Identify which cell holds the provided text, then report its (X, Y) central coordinate. 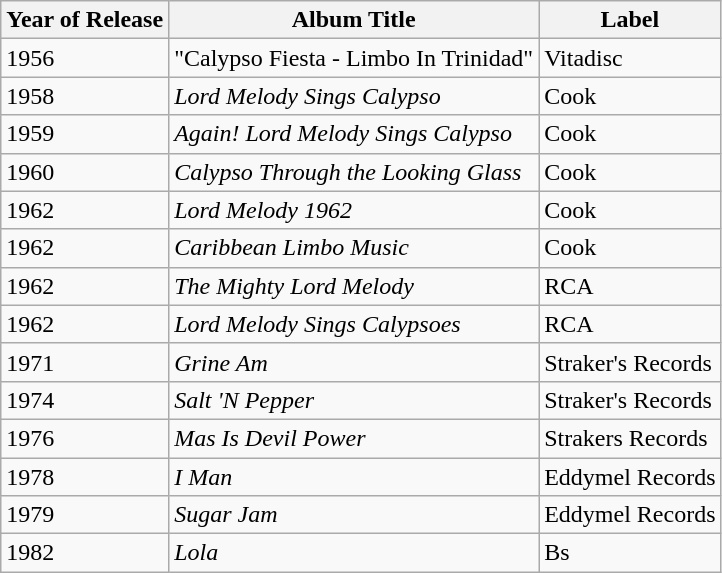
1978 (85, 477)
1976 (85, 438)
Calypso Through the Looking Glass (354, 172)
Mas Is Devil Power (354, 438)
1979 (85, 515)
Label (630, 20)
Sugar Jam (354, 515)
Lord Melody 1962 (354, 210)
Album Title (354, 20)
Lola (354, 553)
Grine Am (354, 362)
1959 (85, 134)
The Mighty Lord Melody (354, 286)
"Calypso Fiesta - Limbo In Trinidad" (354, 58)
1971 (85, 362)
1974 (85, 400)
Salt 'N Pepper (354, 400)
Strakers Records (630, 438)
Caribbean Limbo Music (354, 248)
Lord Melody Sings Calypso (354, 96)
1982 (85, 553)
Year of Release (85, 20)
1960 (85, 172)
Lord Melody Sings Calypsoes (354, 324)
Again! Lord Melody Sings Calypso (354, 134)
Vitadisc (630, 58)
1956 (85, 58)
Bs (630, 553)
1958 (85, 96)
I Man (354, 477)
